Return the (X, Y) coordinate for the center point of the cell that contains the specified text.  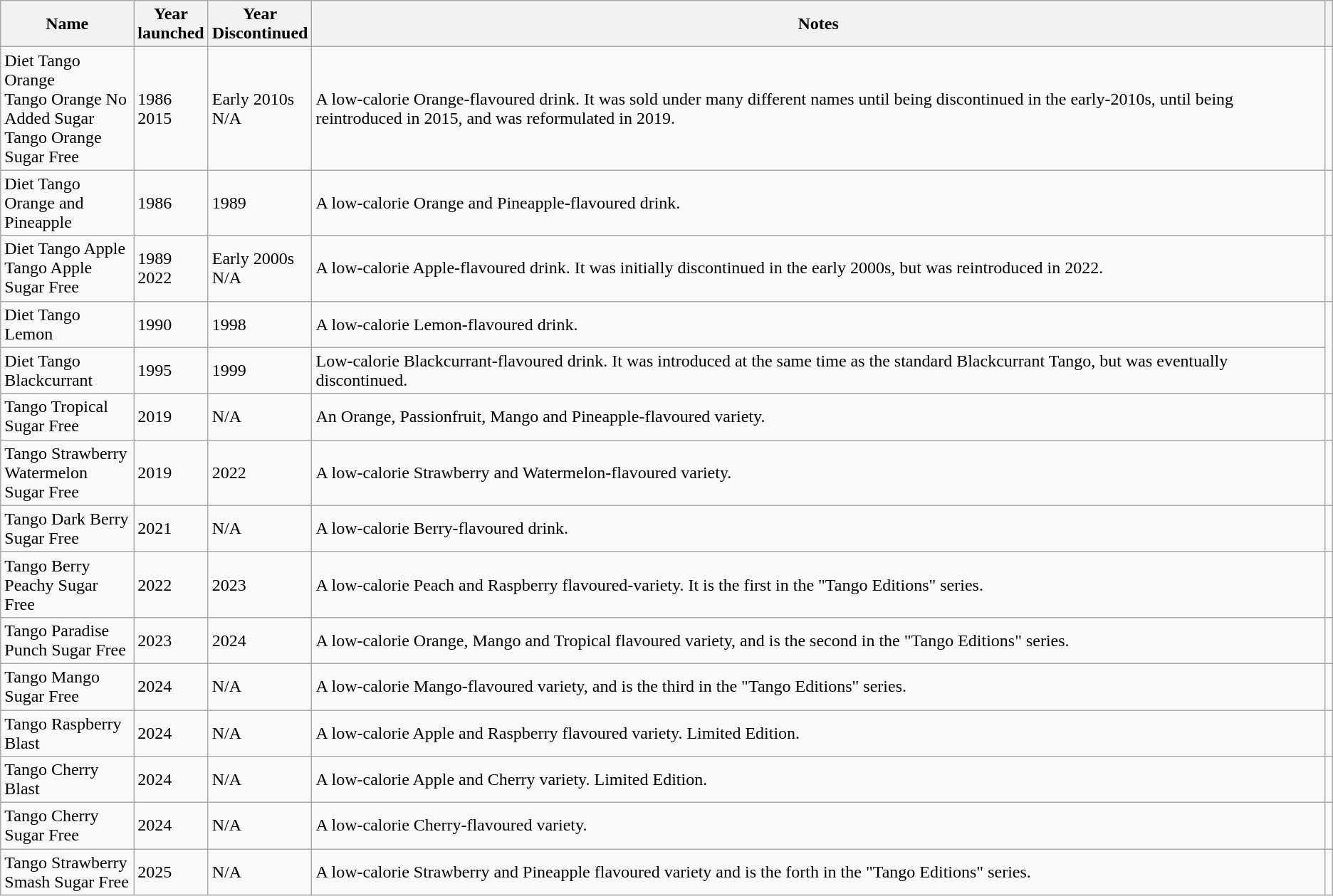
Tango Strawberry Smash Sugar Free (67, 873)
An Orange, Passionfruit, Mango and Pineapple-flavoured variety. (818, 417)
Tango Mango Sugar Free (67, 686)
2021 (171, 528)
Tango Berry Peachy Sugar Free (67, 584)
1998 (260, 325)
Tango Strawberry Watermelon Sugar Free (67, 473)
A low-calorie Cherry-flavoured variety. (818, 826)
2025 (171, 873)
A low-calorie Apple and Raspberry flavoured variety. Limited Edition. (818, 733)
1999 (260, 370)
A low-calorie Apple and Cherry variety. Limited Edition. (818, 780)
A low-calorie Orange, Mango and Tropical flavoured variety, and is the second in the "Tango Editions" series. (818, 641)
A low-calorie Strawberry and Pineapple flavoured variety and is the forth in the "Tango Editions" series. (818, 873)
A low-calorie Strawberry and Watermelon-flavoured variety. (818, 473)
A low-calorie Peach and Raspberry flavoured-variety. It is the first in the "Tango Editions" series. (818, 584)
1986 (171, 203)
19862015 (171, 108)
Tango Dark Berry Sugar Free (67, 528)
Diet Tango OrangeTango Orange No Added SugarTango Orange Sugar Free (67, 108)
Notes (818, 24)
1995 (171, 370)
A low-calorie Berry-flavoured drink. (818, 528)
Low-calorie Blackcurrant-flavoured drink. It was introduced at the same time as the standard Blackcurrant Tango, but was eventually discontinued. (818, 370)
1990 (171, 325)
Diet Tango Lemon (67, 325)
A low-calorie Mango-flavoured variety, and is the third in the "Tango Editions" series. (818, 686)
Name (67, 24)
YearDiscontinued (260, 24)
1989 (260, 203)
Tango Raspberry Blast (67, 733)
Diet Tango AppleTango Apple Sugar Free (67, 268)
Tango Cherry Blast (67, 780)
Tango Tropical Sugar Free (67, 417)
A low-calorie Orange and Pineapple-flavoured drink. (818, 203)
Tango Paradise Punch Sugar Free (67, 641)
Diet Tango Blackcurrant (67, 370)
Yearlaunched (171, 24)
Early 2000sN/A (260, 268)
A low-calorie Apple-flavoured drink. It was initially discontinued in the early 2000s, but was reintroduced in 2022. (818, 268)
Early 2010sN/A (260, 108)
19892022 (171, 268)
Tango Cherry Sugar Free (67, 826)
A low-calorie Lemon-flavoured drink. (818, 325)
Diet Tango Orange and Pineapple (67, 203)
